Detect which cell encompasses the target text, then output its [X, Y] center coordinate. 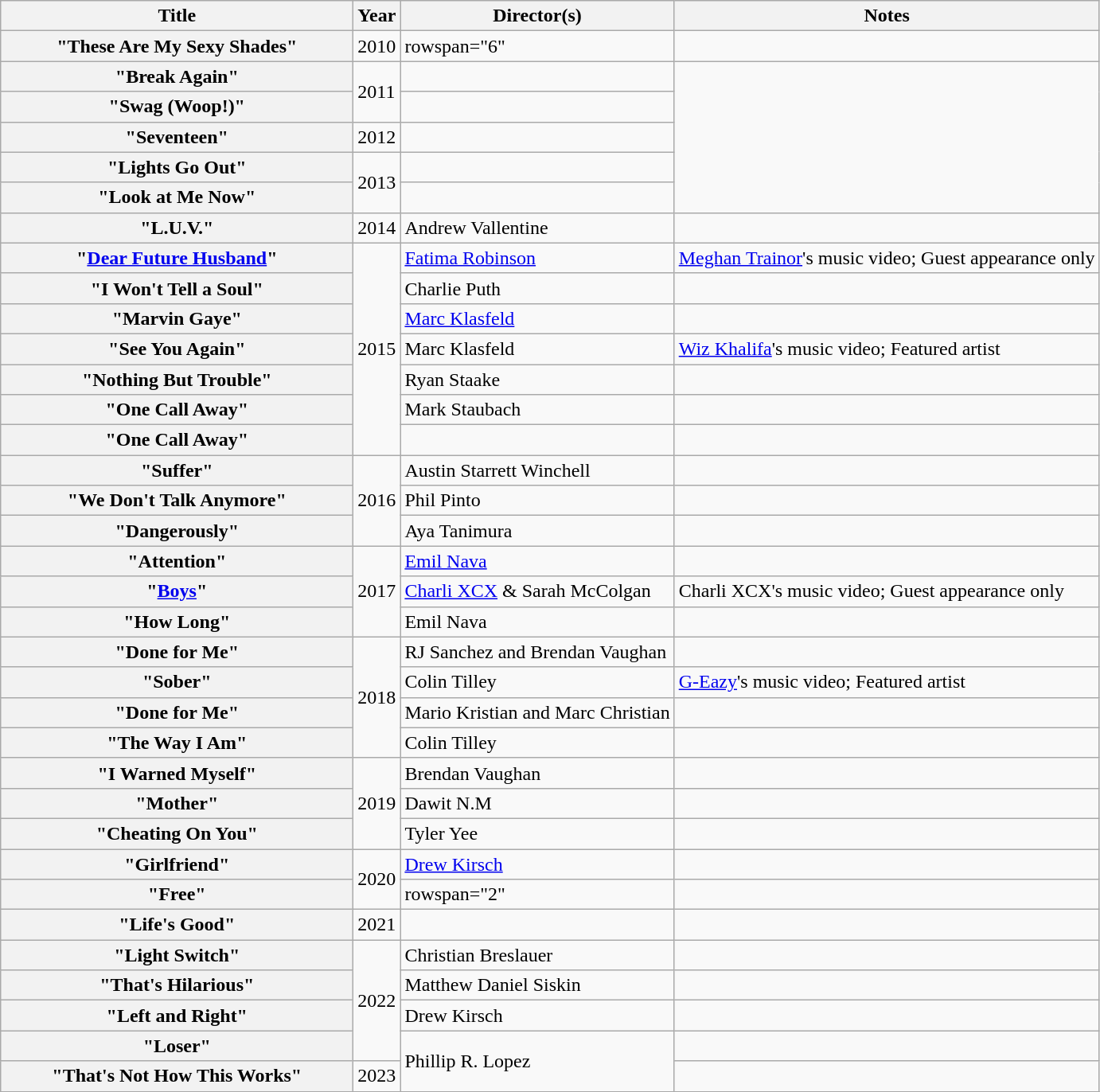
"Lights Go Out" [177, 167]
Charlie Puth [537, 288]
2021 [377, 925]
"L.U.V." [177, 228]
Mark Staubach [537, 410]
"I Won't Tell a Soul" [177, 288]
Charli XCX & Sarah McColgan [537, 591]
"Light Switch" [177, 955]
"Mother" [177, 803]
"The Way I Am" [177, 743]
Notes [887, 16]
Year [377, 16]
"These Are My Sexy Shades" [177, 46]
"We Don't Talk Anymore" [177, 501]
Tyler Yee [537, 833]
Austin Starrett Winchell [537, 470]
Phil Pinto [537, 501]
"Marvin Gaye" [177, 318]
"Loser" [177, 1046]
rowspan="2" [537, 895]
"Boys" [177, 591]
2020 [377, 879]
Mario Kristian and Marc Christian [537, 712]
"Sober" [177, 682]
2017 [377, 591]
RJ Sanchez and Brendan Vaughan [537, 652]
Aya Tanimura [537, 531]
2019 [377, 803]
G-Eazy's music video; Featured artist [887, 682]
"Attention" [177, 561]
Title [177, 16]
"See You Again" [177, 349]
"How Long" [177, 622]
Brendan Vaughan [537, 773]
2018 [377, 697]
2011 [377, 92]
rowspan="6" [537, 46]
Fatima Robinson [537, 258]
"Life's Good" [177, 925]
Phillip R. Lopez [537, 1061]
"Break Again" [177, 76]
"That's Not How This Works" [177, 1076]
Matthew Daniel Siskin [537, 985]
2022 [377, 1000]
2014 [377, 228]
Meghan Trainor's music video; Guest appearance only [887, 258]
"Suffer" [177, 470]
"Swag (Woop!)" [177, 107]
2015 [377, 349]
"Seventeen" [177, 137]
"Girlfriend" [177, 864]
"Cheating On You" [177, 833]
"Look at Me Now" [177, 197]
2016 [377, 501]
"Dear Future Husband" [177, 258]
Charli XCX's music video; Guest appearance only [887, 591]
2013 [377, 182]
"That's Hilarious" [177, 985]
Dawit N.M [537, 803]
Director(s) [537, 16]
2023 [377, 1076]
"I Warned Myself" [177, 773]
"Left and Right" [177, 1016]
2012 [377, 137]
Wiz Khalifa's music video; Featured artist [887, 349]
"Dangerously" [177, 531]
Christian Breslauer [537, 955]
2010 [377, 46]
"Nothing But Trouble" [177, 380]
Andrew Vallentine [537, 228]
"Free" [177, 895]
Ryan Staake [537, 380]
